Return (X, Y) of the center of cell containing provided text 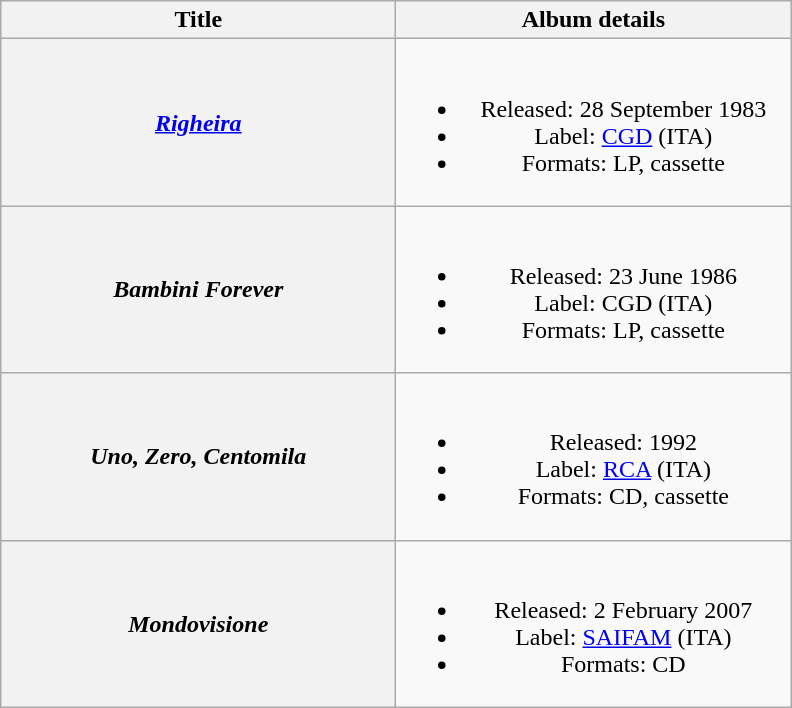
Released: 28 September 1983Label: CGD (ITA)Formats: LP, cassette (594, 122)
Mondovisione (198, 624)
Uno, Zero, Centomila (198, 456)
Title (198, 20)
Righeira (198, 122)
Released: 2 February 2007Label: SAIFAM (ITA)Formats: CD (594, 624)
Released: 1992Label: RCA (ITA)Formats: CD, cassette (594, 456)
Album details (594, 20)
Released: 23 June 1986Label: CGD (ITA)Formats: LP, cassette (594, 290)
Bambini Forever (198, 290)
